Locate the cell with the specified text and output its (x, y) center coordinate. 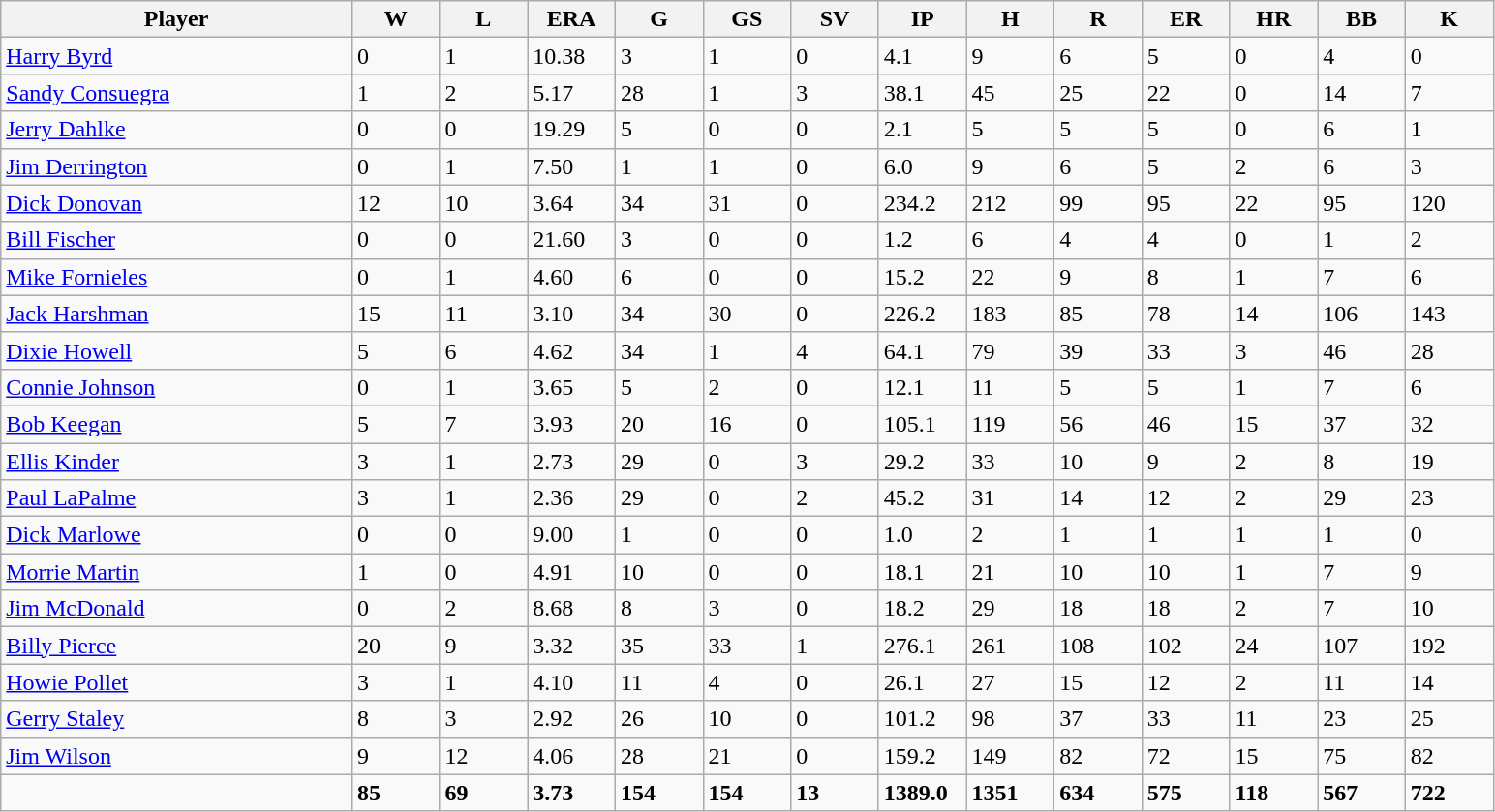
183 (1011, 314)
Jack Harshman (176, 314)
19 (1449, 462)
26.1 (922, 682)
Jim Wilson (176, 756)
16 (747, 424)
108 (1098, 646)
722 (1449, 793)
143 (1449, 314)
IP (922, 19)
3.64 (571, 203)
119 (1011, 424)
567 (1361, 793)
3.32 (571, 646)
1.0 (922, 535)
19.29 (571, 130)
30 (747, 314)
G (658, 19)
4.06 (571, 756)
4.91 (571, 572)
Gerry Staley (176, 719)
ERA (571, 19)
78 (1185, 314)
H (1011, 19)
BB (1361, 19)
3.73 (571, 793)
15.2 (922, 277)
W (395, 19)
212 (1011, 203)
45.2 (922, 498)
102 (1185, 646)
Sandy Consuegra (176, 93)
276.1 (922, 646)
2.36 (571, 498)
Mike Fornieles (176, 277)
29.2 (922, 462)
3.65 (571, 387)
234.2 (922, 203)
159.2 (922, 756)
Jim Derrington (176, 166)
5.17 (571, 93)
106 (1361, 314)
1351 (1011, 793)
32 (1449, 424)
26 (658, 719)
9.00 (571, 535)
Dick Donovan (176, 203)
L (484, 19)
Player (176, 19)
2.1 (922, 130)
4.60 (571, 277)
12.1 (922, 387)
HR (1274, 19)
105.1 (922, 424)
27 (1011, 682)
79 (1011, 350)
3.10 (571, 314)
6.0 (922, 166)
4.1 (922, 56)
SV (835, 19)
Jim McDonald (176, 609)
99 (1098, 203)
13 (835, 793)
Billy Pierce (176, 646)
Howie Pollet (176, 682)
120 (1449, 203)
Paul LaPalme (176, 498)
8.68 (571, 609)
35 (658, 646)
72 (1185, 756)
ER (1185, 19)
39 (1098, 350)
118 (1274, 793)
75 (1361, 756)
575 (1185, 793)
18.2 (922, 609)
4.62 (571, 350)
101.2 (922, 719)
Jerry Dahlke (176, 130)
192 (1449, 646)
1389.0 (922, 793)
45 (1011, 93)
GS (747, 19)
Dick Marlowe (176, 535)
24 (1274, 646)
261 (1011, 646)
18.1 (922, 572)
Connie Johnson (176, 387)
21.60 (571, 240)
107 (1361, 646)
38.1 (922, 93)
2.73 (571, 462)
64.1 (922, 350)
Bob Keegan (176, 424)
Dixie Howell (176, 350)
R (1098, 19)
Ellis Kinder (176, 462)
69 (484, 793)
Harry Byrd (176, 56)
Bill Fischer (176, 240)
7.50 (571, 166)
634 (1098, 793)
4.10 (571, 682)
56 (1098, 424)
K (1449, 19)
98 (1011, 719)
10.38 (571, 56)
149 (1011, 756)
2.92 (571, 719)
Morrie Martin (176, 572)
1.2 (922, 240)
226.2 (922, 314)
3.93 (571, 424)
